Provide the (X, Y) coordinate of the cell's center where the given text is located.  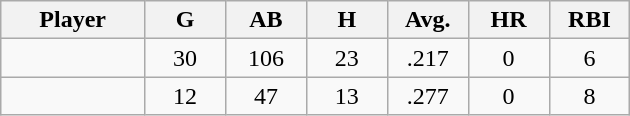
AB (266, 20)
23 (346, 58)
Player (73, 20)
47 (266, 96)
6 (590, 58)
H (346, 20)
30 (186, 58)
G (186, 20)
106 (266, 58)
13 (346, 96)
.217 (428, 58)
.277 (428, 96)
HR (508, 20)
Avg. (428, 20)
RBI (590, 20)
12 (186, 96)
8 (590, 96)
